Return the (X, Y) coordinate for the center point of the cell that contains the specified text.  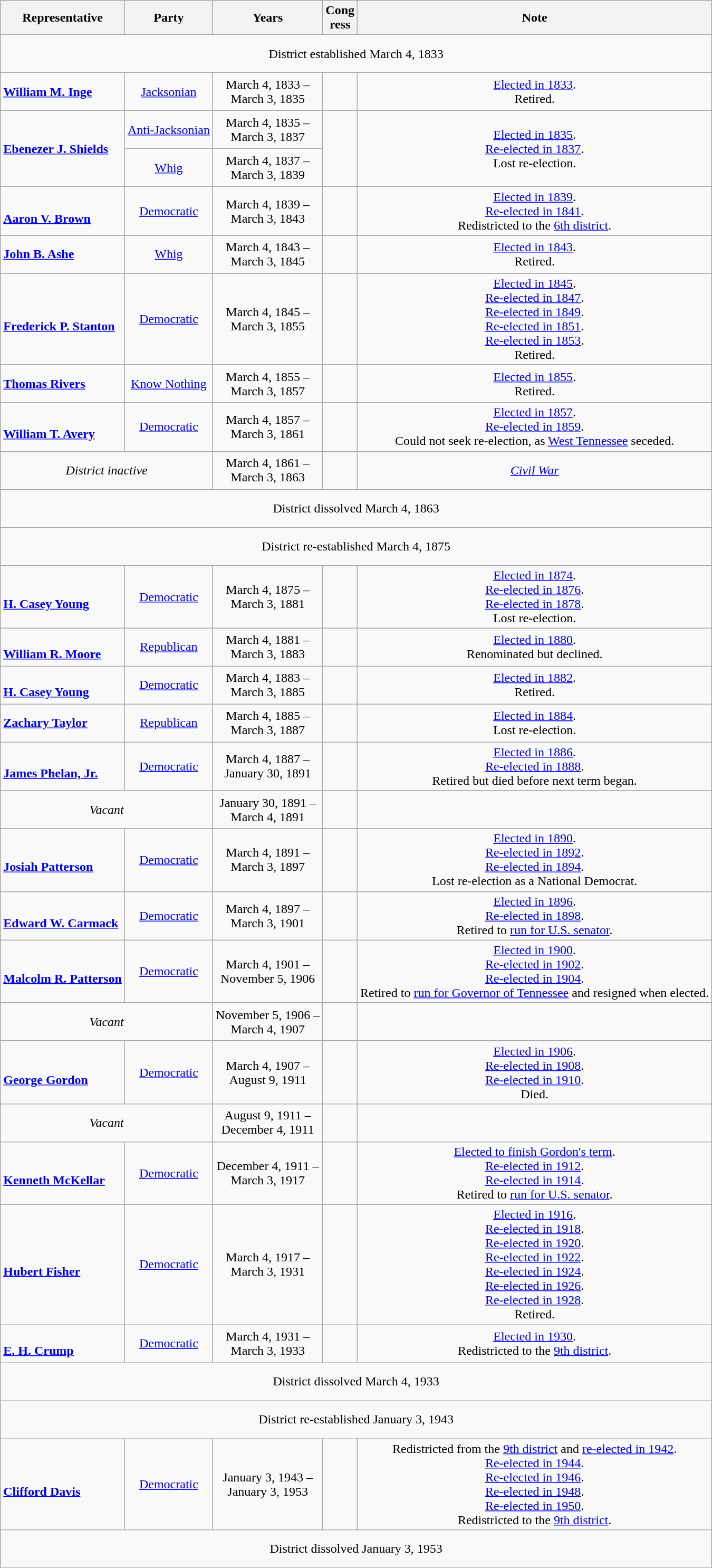
William R. Moore (63, 647)
March 4, 1917 –March 3, 1931 (267, 1265)
Elected in 1916.Re-elected in 1918.Re-elected in 1920.Re-elected in 1922.Re-elected in 1924.Re-elected in 1926.Re-elected in 1928.Retired. (535, 1265)
Congress (340, 18)
March 4, 1845 –March 3, 1855 (267, 319)
March 4, 1861 –March 3, 1863 (267, 470)
March 4, 1835 –March 3, 1837 (267, 130)
March 4, 1875 –March 3, 1881 (267, 596)
District dissolved January 3, 1953 (357, 1549)
District re-established January 3, 1943 (357, 1420)
Elected in 1906.Re-elected in 1908.Re-elected in 1910.Died. (535, 1072)
Ebenezer J. Shields (63, 149)
Elected in 1884.Lost re-election. (535, 723)
Elected in 1843.Retired. (535, 254)
Representative (63, 18)
Elected in 1930.Redistricted to the 9th district. (535, 1344)
March 4, 1931 –March 3, 1933 (267, 1344)
Elected in 1882.Retired. (535, 685)
Note (535, 18)
Elected in 1855.Retired. (535, 384)
Zachary Taylor (63, 723)
Aaron V. Brown (63, 211)
March 4, 1883 –March 3, 1885 (267, 685)
William T. Avery (63, 427)
Elected in 1886.Re-elected in 1888.Retired but died before next term began. (535, 766)
Elected in 1874.Re-elected in 1876.Re-elected in 1878.Lost re-election. (535, 596)
March 4, 1837 –March 3, 1839 (267, 168)
January 30, 1891 –March 4, 1891 (267, 810)
March 4, 1839 –March 3, 1843 (267, 211)
Malcolm R. Patterson (63, 971)
March 4, 1897 –March 3, 1901 (267, 916)
Elected in 1833.Retired. (535, 92)
Elected in 1845.Re-elected in 1847.Re-elected in 1849.Re-elected in 1851.Re-elected in 1853.Retired. (535, 319)
December 4, 1911 –March 3, 1917 (267, 1173)
Josiah Patterson (63, 860)
Elected in 1839.Re-elected in 1841.Redistricted to the 6th district. (535, 211)
Frederick P. Stanton (63, 319)
District dissolved March 4, 1933 (357, 1382)
March 4, 1907 –August 9, 1911 (267, 1072)
August 9, 1911 –December 4, 1911 (267, 1123)
Elected in 1880.Renominated but declined. (535, 647)
James Phelan, Jr. (63, 766)
March 4, 1833 –March 3, 1835 (267, 92)
John B. Ashe (63, 254)
Edward W. Carmack (63, 916)
January 3, 1943 –January 3, 1953 (267, 1484)
Clifford Davis (63, 1484)
Hubert Fisher (63, 1265)
March 4, 1901 –November 5, 1906 (267, 971)
E. H. Crump (63, 1344)
Elected in 1835.Re-elected in 1837.Lost re-election. (535, 149)
District re-established March 4, 1875 (357, 546)
William M. Inge (63, 92)
March 4, 1881 –March 3, 1883 (267, 647)
November 5, 1906 –March 4, 1907 (267, 1022)
Years (267, 18)
Thomas Rivers (63, 384)
March 4, 1857 –March 3, 1861 (267, 427)
Elected to finish Gordon's term.Re-elected in 1912.Re-elected in 1914.Retired to run for U.S. senator. (535, 1173)
Elected in 1900.Re-elected in 1902.Re-elected in 1904.Retired to run for Governor of Tennessee and resigned when elected. (535, 971)
March 4, 1843 –March 3, 1845 (267, 254)
Jacksonian (169, 92)
District dissolved March 4, 1863 (357, 508)
March 4, 1885 –March 3, 1887 (267, 723)
Elected in 1857.Re-elected in 1859.Could not seek re-election, as West Tennessee seceded. (535, 427)
Elected in 1896.Re-elected in 1898.Retired to run for U.S. senator. (535, 916)
District established March 4, 1833 (357, 54)
Anti-Jacksonian (169, 130)
Kenneth McKellar (63, 1173)
March 4, 1887 –January 30, 1891 (267, 766)
Civil War (535, 470)
Party (169, 18)
George Gordon (63, 1072)
Know Nothing (169, 384)
March 4, 1855 –March 3, 1857 (267, 384)
March 4, 1891 –March 3, 1897 (267, 860)
District inactive (107, 470)
Elected in 1890.Re-elected in 1892.Re-elected in 1894.Lost re-election as a National Democrat. (535, 860)
